Determine the [X, Y] coordinate at the center of the cell enclosing the given text.  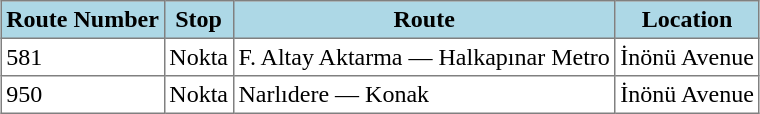
Stop [198, 20]
Route Number [82, 20]
Location [687, 20]
581 [82, 57]
F. Altay Aktarma — Halkapınar Metro [424, 57]
Route [424, 20]
Narlıdere — Konak [424, 95]
950 [82, 95]
